Extract the (X, Y) coordinate from the center of the cell holding the provided text.  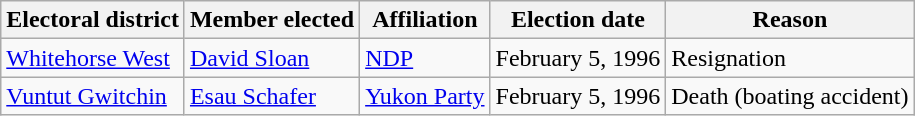
Whitehorse West (93, 58)
Esau Schafer (272, 96)
Reason (790, 20)
David Sloan (272, 58)
Yukon Party (425, 96)
Election date (578, 20)
Electoral district (93, 20)
NDP (425, 58)
Affiliation (425, 20)
Vuntut Gwitchin (93, 96)
Death (boating accident) (790, 96)
Resignation (790, 58)
Member elected (272, 20)
